Scan for the cell matching the given text and deliver its (x, y) coordinate at center. 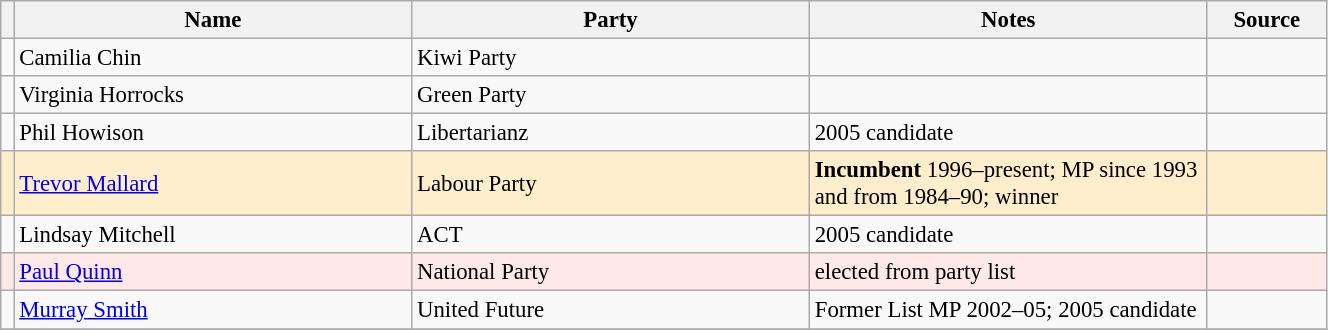
Camilia Chin (213, 58)
Paul Quinn (213, 273)
Murray Smith (213, 310)
Incumbent 1996–present; MP since 1993 and from 1984–90; winner (1008, 184)
Name (213, 20)
United Future (611, 310)
National Party (611, 273)
Phil Howison (213, 133)
ACT (611, 235)
Labour Party (611, 184)
Former List MP 2002–05; 2005 candidate (1008, 310)
Libertarianz (611, 133)
Notes (1008, 20)
Source (1266, 20)
Lindsay Mitchell (213, 235)
Trevor Mallard (213, 184)
Green Party (611, 95)
elected from party list (1008, 273)
Virginia Horrocks (213, 95)
Party (611, 20)
Kiwi Party (611, 58)
